Search for the cell housing the specified text and yield its (X, Y) center coordinate. 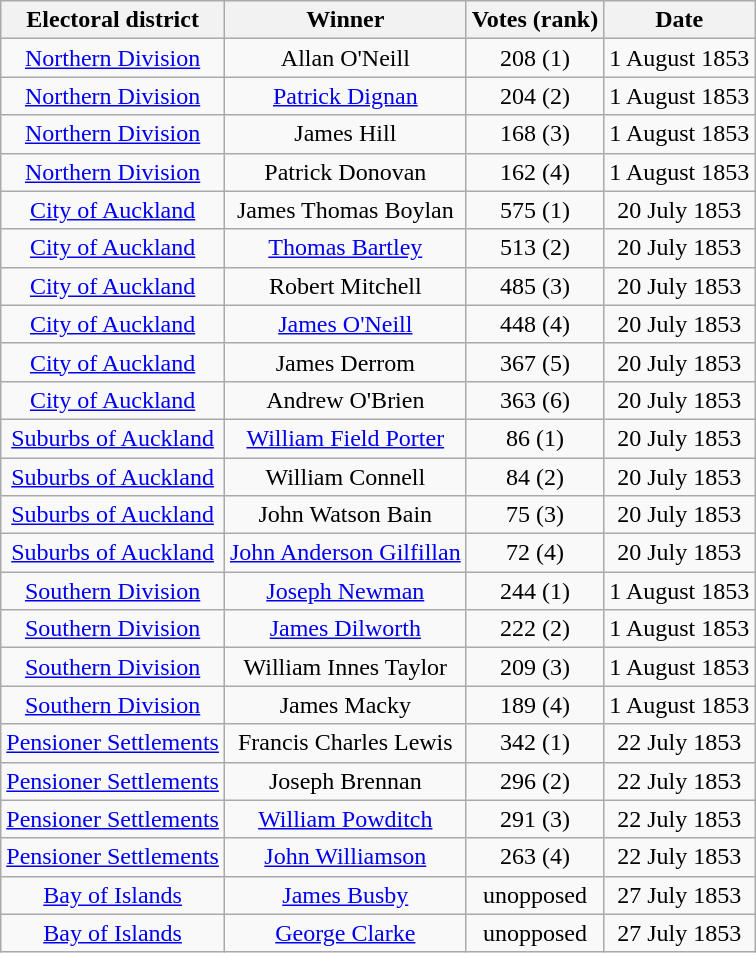
Thomas Bartley (345, 248)
204 (2) (535, 96)
John Watson Bain (345, 515)
342 (1) (535, 743)
James Busby (345, 895)
Allan O'Neill (345, 58)
James Hill (345, 134)
363 (6) (535, 400)
Patrick Donovan (345, 172)
244 (1) (535, 591)
Votes (rank) (535, 20)
James Derrom (345, 362)
75 (3) (535, 515)
James Thomas Boylan (345, 210)
72 (4) (535, 553)
209 (3) (535, 667)
George Clarke (345, 933)
James O'Neill (345, 324)
84 (2) (535, 477)
Winner (345, 20)
291 (3) (535, 819)
William Connell (345, 477)
485 (3) (535, 286)
John Anderson Gilfillan (345, 553)
William Powditch (345, 819)
Francis Charles Lewis (345, 743)
263 (4) (535, 857)
189 (4) (535, 705)
Patrick Dignan (345, 96)
James Macky (345, 705)
208 (1) (535, 58)
162 (4) (535, 172)
513 (2) (535, 248)
Date (680, 20)
Electoral district (113, 20)
296 (2) (535, 781)
Joseph Newman (345, 591)
448 (4) (535, 324)
James Dilworth (345, 629)
222 (2) (535, 629)
John Williamson (345, 857)
Andrew O'Brien (345, 400)
86 (1) (535, 438)
367 (5) (535, 362)
William Field Porter (345, 438)
575 (1) (535, 210)
William Innes Taylor (345, 667)
Joseph Brennan (345, 781)
Robert Mitchell (345, 286)
168 (3) (535, 134)
